Pinpoint the cell where the given text exists, returning its (X, Y) midpoint coordinate. 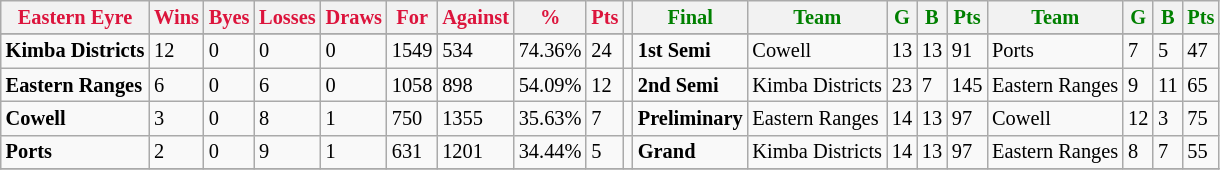
Losses (287, 17)
1058 (412, 85)
Against (476, 17)
65 (1200, 85)
Wins (176, 17)
Eastern Eyre (75, 17)
75 (1200, 118)
Grand (690, 152)
34.44% (550, 152)
35.63% (550, 118)
534 (476, 51)
91 (967, 51)
Final (690, 17)
Preliminary (690, 118)
11 (1168, 85)
631 (412, 152)
Byes (229, 17)
1st Semi (690, 51)
1201 (476, 152)
2nd Semi (690, 85)
For (412, 17)
47 (1200, 51)
24 (604, 51)
2 (176, 152)
74.36% (550, 51)
1355 (476, 118)
750 (412, 118)
23 (902, 85)
Draws (354, 17)
1549 (412, 51)
145 (967, 85)
54.09% (550, 85)
% (550, 17)
898 (476, 85)
55 (1200, 152)
